From the cell containing the given text, extract its center point as [X, Y] coordinate. 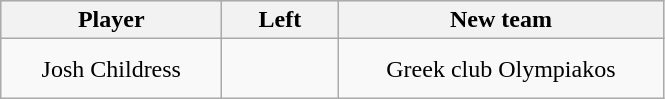
Player [112, 20]
Left [280, 20]
Josh Childress [112, 69]
New team [501, 20]
Greek club Olympiakos [501, 69]
